Extract the [x, y] coordinate from the center of the cell holding the provided text.  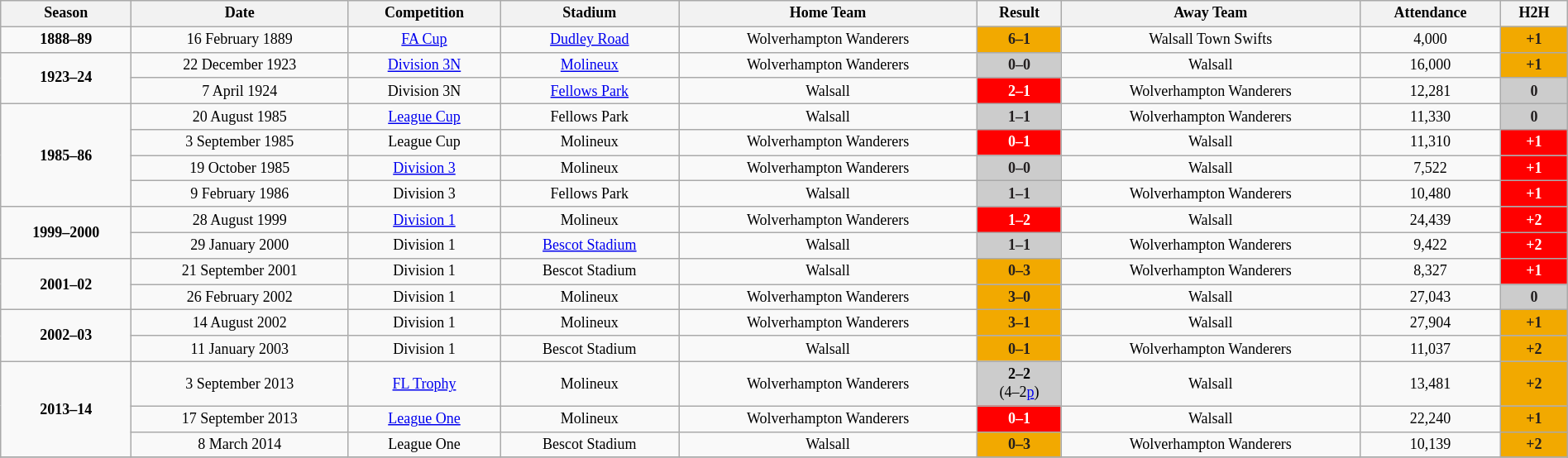
24,439 [1430, 220]
4,000 [1430, 40]
Walsall Town Swifts [1211, 40]
3 September 2013 [240, 384]
1–2 [1020, 220]
16 February 1889 [240, 40]
7,522 [1430, 169]
Season [66, 13]
8 March 2014 [240, 445]
21 September 2001 [240, 271]
27,904 [1430, 322]
Home Team [827, 13]
17 September 2013 [240, 418]
16,000 [1430, 64]
Attendance [1430, 13]
10,480 [1430, 193]
2–1 [1020, 91]
FA Cup [424, 40]
2013–14 [66, 409]
6–1 [1020, 40]
19 October 1985 [240, 169]
2001–02 [66, 284]
Stadium [589, 13]
Result [1020, 13]
FL Trophy [424, 384]
11,310 [1430, 142]
7 April 1924 [240, 91]
2002–03 [66, 336]
2–2(4–2p) [1020, 384]
1888–89 [66, 40]
1985–86 [66, 155]
Competition [424, 13]
1923–24 [66, 78]
22,240 [1430, 418]
3–0 [1020, 298]
28 August 1999 [240, 220]
22 December 1923 [240, 64]
14 August 2002 [240, 322]
10,139 [1430, 445]
3 September 1985 [240, 142]
8,327 [1430, 271]
13,481 [1430, 384]
29 January 2000 [240, 245]
27,043 [1430, 298]
3–1 [1020, 322]
Dudley Road [589, 40]
9,422 [1430, 245]
11 January 2003 [240, 349]
Away Team [1211, 13]
20 August 1985 [240, 116]
12,281 [1430, 91]
Date [240, 13]
11,330 [1430, 116]
9 February 1986 [240, 193]
1999–2000 [66, 232]
26 February 2002 [240, 298]
11,037 [1430, 349]
H2H [1535, 13]
